Capture the cell that displays the provided text and extract its [X, Y] central coordinate. 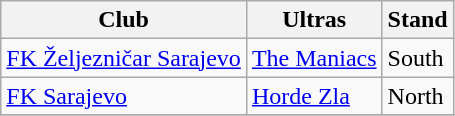
North [418, 96]
Ultras [314, 20]
Horde Zla [314, 96]
The Maniacs [314, 58]
FK Željezničar Sarajevo [124, 58]
Stand [418, 20]
FK Sarajevo [124, 96]
Club [124, 20]
South [418, 58]
